Locate the cell with the specified text and output its [x, y] center coordinate. 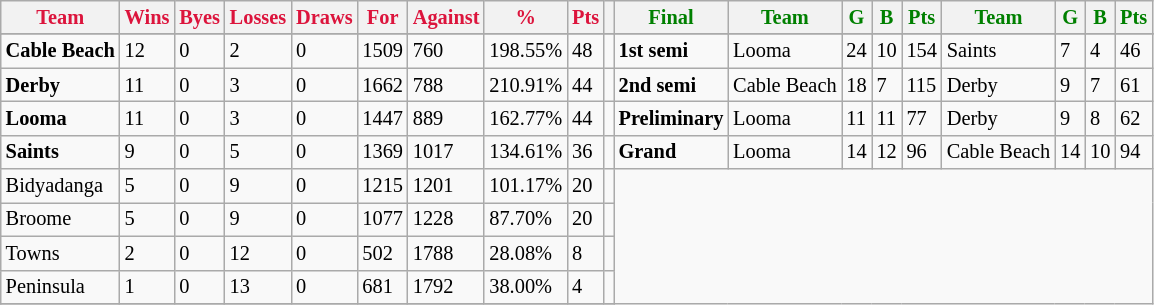
134.61% [526, 152]
Broome [60, 219]
46 [1134, 51]
61 [1134, 85]
1788 [446, 253]
1201 [446, 186]
210.91% [526, 85]
1 [148, 287]
For [382, 17]
28.08% [526, 253]
101.17% [526, 186]
Draws [324, 17]
1077 [382, 219]
198.55% [526, 51]
154 [922, 51]
24 [857, 51]
502 [382, 253]
760 [446, 51]
38.00% [526, 287]
1017 [446, 152]
18 [857, 85]
2nd semi [672, 85]
13 [258, 287]
788 [446, 85]
Bidyadanga [60, 186]
1369 [382, 152]
Peninsula [60, 287]
% [526, 17]
1215 [382, 186]
87.70% [526, 219]
Preliminary [672, 118]
1792 [446, 287]
1st semi [672, 51]
Grand [672, 152]
1662 [382, 85]
96 [922, 152]
Byes [199, 17]
Towns [60, 253]
62 [1134, 118]
1509 [382, 51]
Losses [258, 17]
115 [922, 85]
889 [446, 118]
94 [1134, 152]
48 [586, 51]
Wins [148, 17]
1447 [382, 118]
36 [586, 152]
1228 [446, 219]
Against [446, 17]
162.77% [526, 118]
77 [922, 118]
681 [382, 287]
Final [672, 17]
